Output the [X, Y] coordinate of the center of the cell containing the given text.  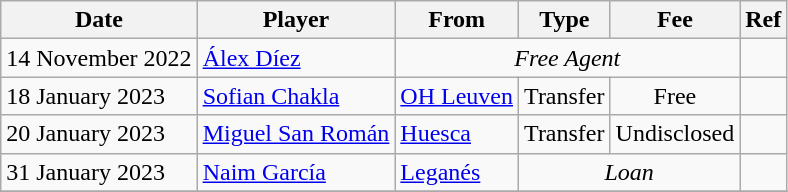
Huesca [457, 134]
Type [565, 20]
18 January 2023 [99, 96]
Leganés [457, 172]
Ref [764, 20]
Naim García [296, 172]
OH Leuven [457, 96]
Loan [630, 172]
Miguel San Román [296, 134]
From [457, 20]
Álex Díez [296, 58]
Fee [675, 20]
Date [99, 20]
Player [296, 20]
Undisclosed [675, 134]
Free Agent [568, 58]
Sofian Chakla [296, 96]
Free [675, 96]
14 November 2022 [99, 58]
31 January 2023 [99, 172]
20 January 2023 [99, 134]
